Extract the (x, y) coordinate from the center of the cell holding the provided text.  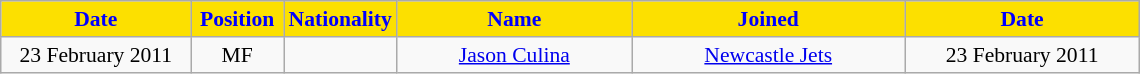
Position (238, 19)
Nationality (340, 19)
Newcastle Jets (768, 55)
MF (238, 55)
Jason Culina (514, 55)
Name (514, 19)
Joined (768, 19)
